Search for the cell housing the specified text and yield its [X, Y] center coordinate. 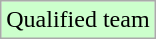
Qualified team [78, 20]
